Search for the cell housing the specified text and yield its (X, Y) center coordinate. 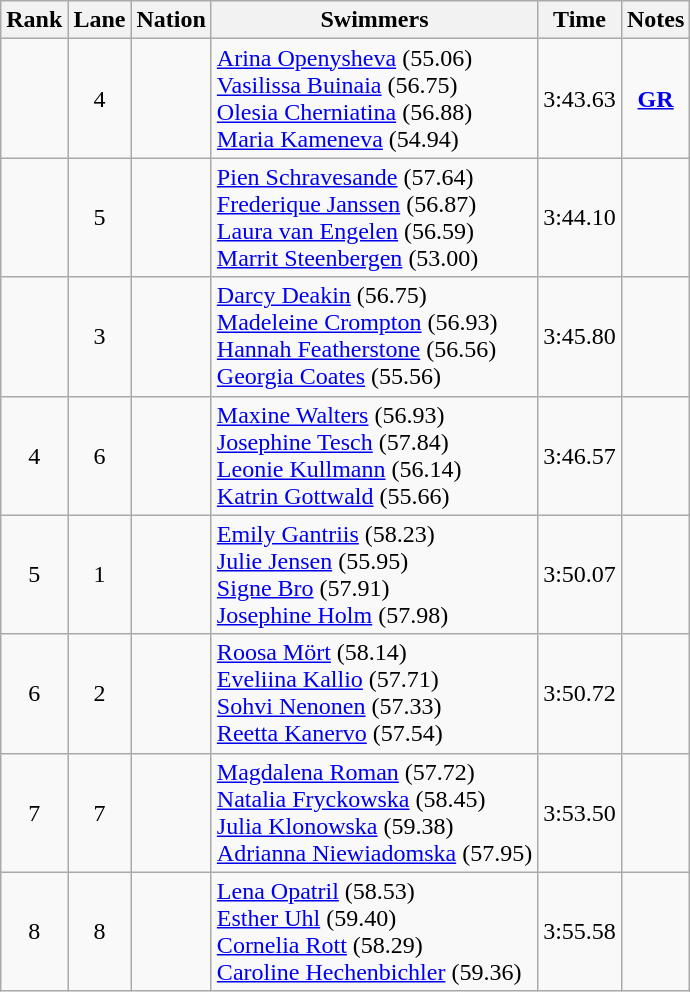
Time (580, 20)
Darcy Deakin (56.75)Madeleine Crompton (56.93)Hannah Featherstone (56.56)Georgia Coates (55.56) (374, 336)
GR (655, 98)
2 (100, 694)
Emily Gantriis (58.23)Julie Jensen (55.95)Signe Bro (57.91)Josephine Holm (57.98) (374, 574)
Nation (171, 20)
Rank (34, 20)
3:43.63 (580, 98)
Arina Openysheva (55.06)Vasilissa Buinaia (56.75)Olesia Cherniatina (56.88)Maria Kameneva (54.94) (374, 98)
Pien Schravesande (57.64)Frederique Janssen (56.87)Laura van Engelen (56.59)Marrit Steenbergen (53.00) (374, 218)
Lane (100, 20)
Roosa Mört (58.14)Eveliina Kallio (57.71)Sohvi Nenonen (57.33)Reetta Kanervo (57.54) (374, 694)
3:44.10 (580, 218)
Maxine Walters (56.93)Josephine Tesch (57.84)Leonie Kullmann (56.14)Katrin Gottwald (55.66) (374, 456)
3:53.50 (580, 812)
3:50.72 (580, 694)
Swimmers (374, 20)
3:45.80 (580, 336)
Notes (655, 20)
Lena Opatril (58.53)Esther Uhl (59.40)Cornelia Rott (58.29)Caroline Hechenbichler (59.36) (374, 932)
3:55.58 (580, 932)
3 (100, 336)
1 (100, 574)
3:50.07 (580, 574)
Magdalena Roman (57.72)Natalia Fryckowska (58.45)Julia Klonowska (59.38)Adrianna Niewiadomska (57.95) (374, 812)
3:46.57 (580, 456)
